From the cell containing the given text, extract its center point as [x, y] coordinate. 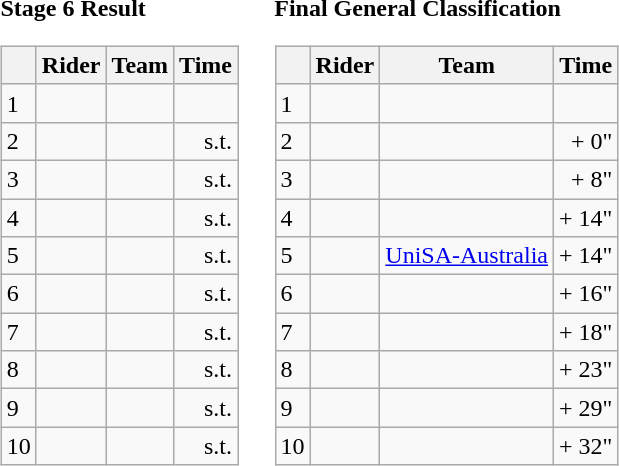
+ 29" [586, 408]
+ 16" [586, 294]
+ 23" [586, 370]
+ 18" [586, 332]
+ 0" [586, 141]
UniSA-Australia [467, 256]
+ 32" [586, 446]
+ 8" [586, 179]
